Return the (X, Y) coordinate for the center point of the cell that contains the specified text.  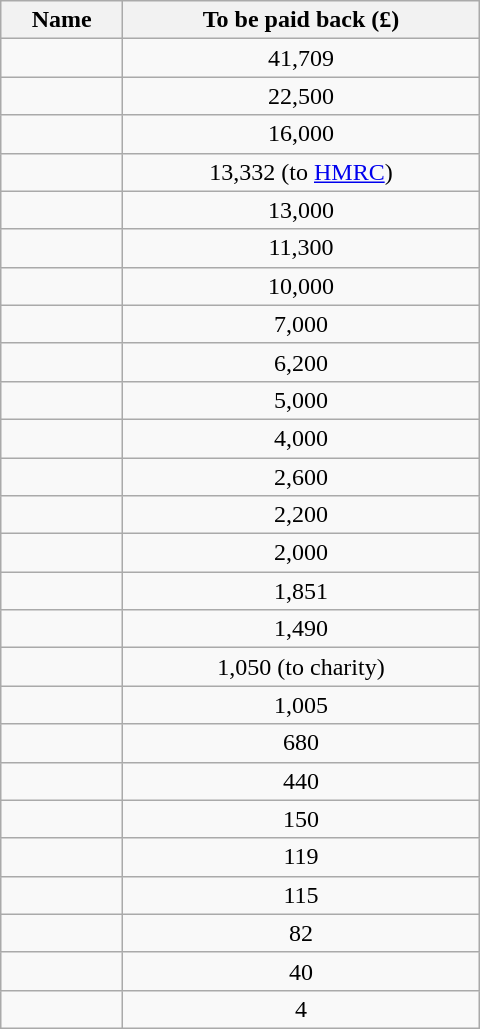
40 (302, 971)
680 (302, 743)
Name (62, 20)
115 (302, 895)
1,050 (to charity) (302, 667)
2,200 (302, 515)
16,000 (302, 134)
41,709 (302, 58)
13,332 (to HMRC) (302, 172)
2,600 (302, 477)
2,000 (302, 553)
1,005 (302, 705)
22,500 (302, 96)
To be paid back (£) (302, 20)
7,000 (302, 324)
150 (302, 819)
11,300 (302, 248)
82 (302, 933)
1,851 (302, 591)
1,490 (302, 629)
119 (302, 857)
4,000 (302, 438)
10,000 (302, 286)
440 (302, 781)
13,000 (302, 210)
4 (302, 1009)
6,200 (302, 362)
5,000 (302, 400)
